Determine the (x, y) coordinate at the center of the cell enclosing the given text.  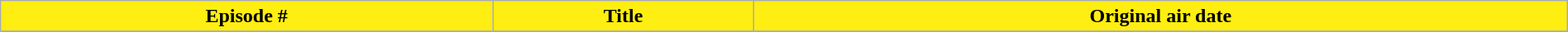
Original air date (1160, 16)
Episode # (246, 16)
Title (624, 16)
